Find where the given text appears and provide that cell's center as [X, Y] coordinate. 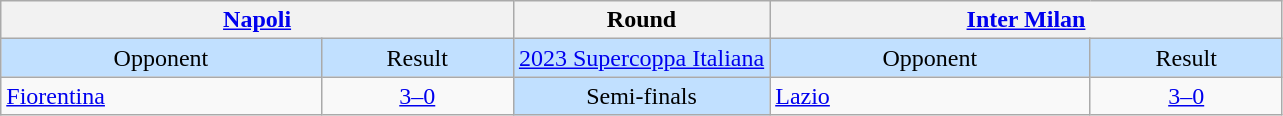
Fiorentina [161, 96]
Lazio [930, 96]
Semi-finals [641, 96]
2023 Supercoppa Italiana [641, 58]
Round [641, 20]
Inter Milan [1026, 20]
Napoli [258, 20]
